Detect which cell encompasses the target text, then output its (X, Y) center coordinate. 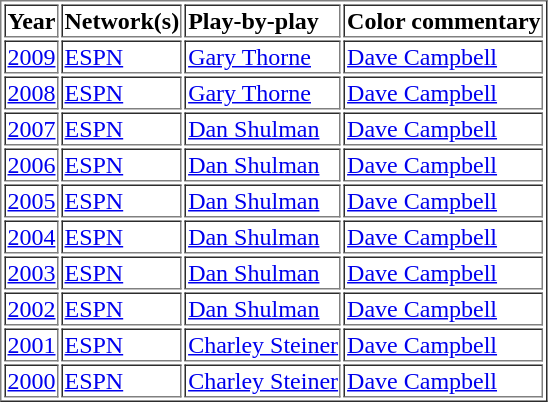
2004 (31, 236)
Year (31, 20)
2005 (31, 200)
2001 (31, 344)
2009 (31, 56)
2006 (31, 164)
2007 (31, 128)
2002 (31, 308)
2008 (31, 92)
Network(s) (122, 20)
2000 (31, 380)
Play-by-play (263, 20)
Color commentary (444, 20)
2003 (31, 272)
